Provide the [x, y] coordinate of the cell's center where the given text is located.  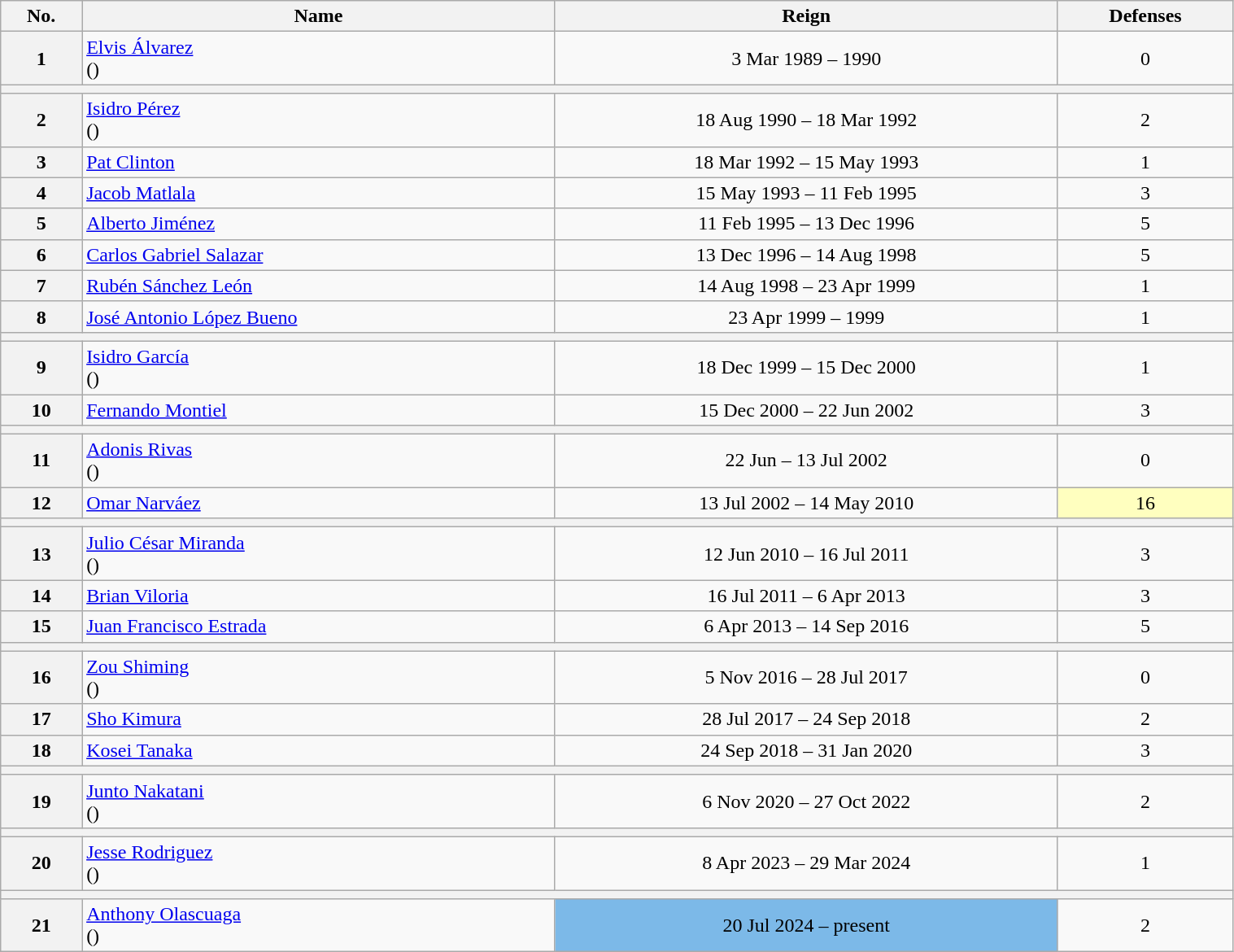
24 Sep 2018 – 31 Jan 2020 [806, 750]
20 Jul 2024 – present [806, 926]
8 [41, 317]
23 Apr 1999 – 1999 [806, 317]
Jacob Matlala [319, 193]
13 Jul 2002 – 14 May 2010 [806, 503]
José Antonio López Bueno [319, 317]
21 [41, 926]
6 [41, 255]
3 Mar 1989 – 1990 [806, 59]
13 Dec 1996 – 14 Aug 1998 [806, 255]
Fernando Montiel [319, 409]
20 [41, 862]
14 [41, 596]
22 Jun – 13 Jul 2002 [806, 461]
Julio César Miranda() [319, 553]
14 Aug 1998 – 23 Apr 1999 [806, 286]
12 [41, 503]
8 Apr 2023 – 29 Mar 2024 [806, 862]
7 [41, 286]
Isidro Pérez() [319, 120]
11 [41, 461]
Jesse Rodriguez() [319, 862]
Juan Francisco Estrada [319, 627]
9 [41, 368]
16 Jul 2011 – 6 Apr 2013 [806, 596]
Reign [806, 16]
18 Mar 1992 – 15 May 1993 [806, 162]
Elvis Álvarez() [319, 59]
19 [41, 801]
11 Feb 1995 – 13 Dec 1996 [806, 224]
Name [319, 16]
4 [41, 193]
Omar Narváez [319, 503]
18 Dec 1999 – 15 Dec 2000 [806, 368]
18 [41, 750]
12 Jun 2010 – 16 Jul 2011 [806, 553]
18 Aug 1990 – 18 Mar 1992 [806, 120]
10 [41, 409]
6 Apr 2013 – 14 Sep 2016 [806, 627]
15 Dec 2000 – 22 Jun 2002 [806, 409]
Pat Clinton [319, 162]
Zou Shiming() [319, 677]
Brian Viloria [319, 596]
6 Nov 2020 – 27 Oct 2022 [806, 801]
Sho Kimura [319, 719]
No. [41, 16]
17 [41, 719]
Anthony Olascuaga() [319, 926]
13 [41, 553]
15 May 1993 – 11 Feb 1995 [806, 193]
Kosei Tanaka [319, 750]
Junto Nakatani() [319, 801]
Carlos Gabriel Salazar [319, 255]
Rubén Sánchez León [319, 286]
15 [41, 627]
Defenses [1145, 16]
5 Nov 2016 – 28 Jul 2017 [806, 677]
Adonis Rivas() [319, 461]
Alberto Jiménez [319, 224]
28 Jul 2017 – 24 Sep 2018 [806, 719]
Isidro García() [319, 368]
